Return the (x, y) coordinate for the center point of the cell that contains the specified text.  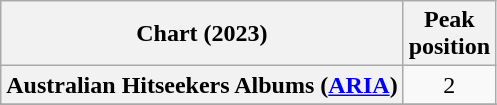
Peakposition (449, 34)
Chart (2023) (202, 34)
2 (449, 85)
Australian Hitseekers Albums (ARIA) (202, 85)
